Extract the [x, y] coordinate from the center of the cell holding the provided text.  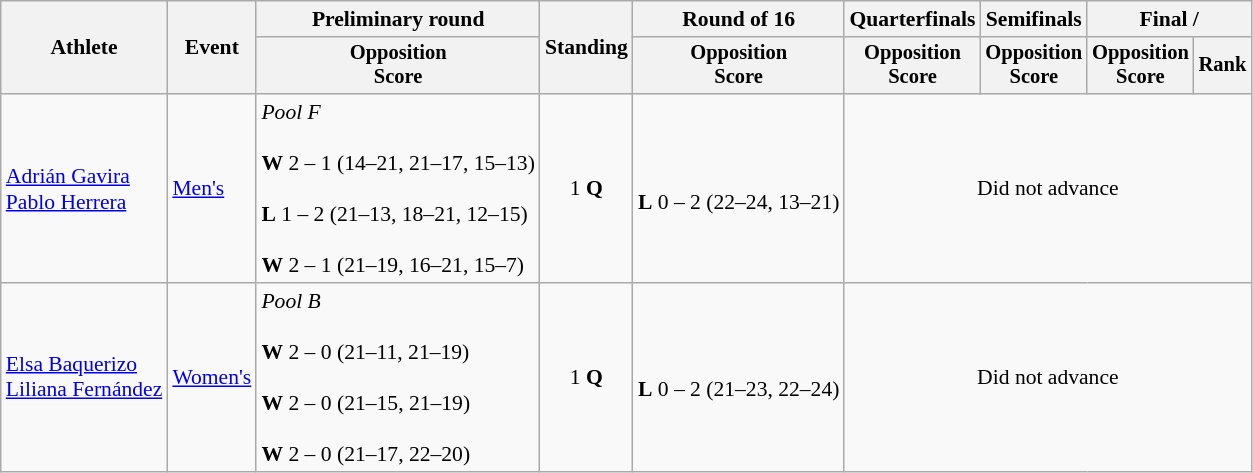
Pool FW 2 – 1 (14–21, 21–17, 15–13)L 1 – 2 (21–13, 18–21, 12–15)W 2 – 1 (21–19, 16–21, 15–7) [398, 188]
Event [212, 48]
Preliminary round [398, 19]
Men's [212, 188]
Athlete [84, 48]
Semifinals [1034, 19]
Pool BW 2 – 0 (21–11, 21–19)W 2 – 0 (21–15, 21–19)W 2 – 0 (21–17, 22–20) [398, 378]
Round of 16 [739, 19]
Women's [212, 378]
Quarterfinals [912, 19]
Adrián GaviraPablo Herrera [84, 188]
Elsa BaquerizoLiliana Fernández [84, 378]
L 0 – 2 (21–23, 22–24) [739, 378]
Final / [1169, 19]
Standing [586, 48]
L 0 – 2 (22–24, 13–21) [739, 188]
Rank [1223, 66]
